For the text-containing cell, return its midpoint in (X, Y) coordinate format. 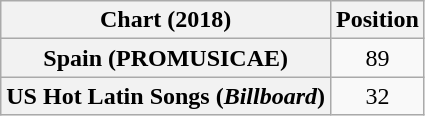
Position (378, 20)
32 (378, 96)
US Hot Latin Songs (Billboard) (166, 96)
Chart (2018) (166, 20)
89 (378, 58)
Spain (PROMUSICAE) (166, 58)
